Determine the (X, Y) coordinate at the center of the cell enclosing the given text.  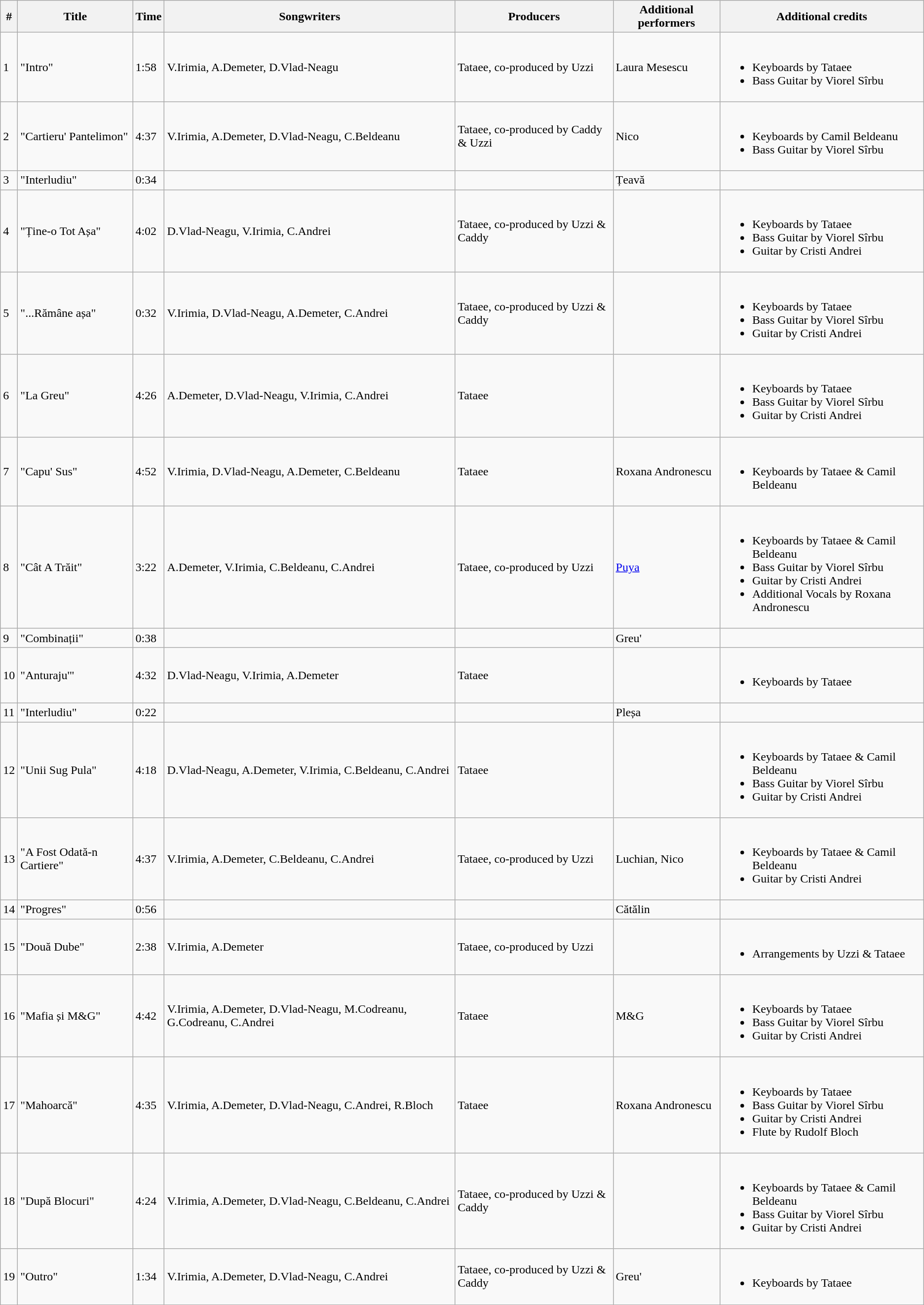
7 (9, 471)
Arrangements by Uzzi & Tataee (821, 947)
"Ține-o Tot Așa" (75, 231)
1:58 (149, 67)
4:26 (149, 396)
# (9, 17)
4:32 (149, 675)
Time (149, 17)
"Cartieru' Pantelimon" (75, 136)
4:18 (149, 769)
"Cât A Trăit" (75, 567)
V.Irimia, A.Demeter, D.Vlad-Neagu, C.Beldeanu (310, 136)
"Mahoarcă" (75, 1105)
"Combinații" (75, 638)
"Outro" (75, 1276)
Additional credits (821, 17)
0:34 (149, 180)
4:42 (149, 1016)
V.Irimia, A.Demeter, D.Vlad-Neagu, C.Andrei (310, 1276)
1:34 (149, 1276)
D.Vlad-Neagu, A.Demeter, V.Irimia, C.Beldeanu, C.Andrei (310, 769)
3:22 (149, 567)
"După Blocuri" (75, 1201)
16 (9, 1016)
Cătălin (666, 910)
V.Irimia, A.Demeter, C.Beldeanu, C.Andrei (310, 859)
4:35 (149, 1105)
4:52 (149, 471)
10 (9, 675)
3 (9, 180)
"Mafia și M&G" (75, 1016)
12 (9, 769)
Keyboards by Tataee & Camil BeldeanuBass Guitar by Viorel SîrbuGuitar by Cristi AndreiAdditional Vocals by Roxana Andronescu (821, 567)
"Anturaju'" (75, 675)
Nico (666, 136)
8 (9, 567)
D.Vlad-Neagu, V.Irimia, C.Andrei (310, 231)
14 (9, 910)
Keyboards by Camil BeldeanuBass Guitar by Viorel Sîrbu (821, 136)
2:38 (149, 947)
4:24 (149, 1201)
V.Irimia, A.Demeter, D.Vlad-Neagu, C.Andrei, R.Bloch (310, 1105)
"La Greu" (75, 396)
Pleșa (666, 712)
"Intro" (75, 67)
V.Irimia, A.Demeter, D.Vlad-Neagu, M.Codreanu, G.Codreanu, C.Andrei (310, 1016)
V.Irimia, A.Demeter, D.Vlad-Neagu (310, 67)
D.Vlad-Neagu, V.Irimia, A.Demeter (310, 675)
Luchian, Nico (666, 859)
M&G (666, 1016)
5 (9, 313)
"A Fost Odată-n Cartiere" (75, 859)
4 (9, 231)
0:38 (149, 638)
"Capu' Sus" (75, 471)
6 (9, 396)
18 (9, 1201)
Songwriters (310, 17)
Țeavă (666, 180)
Keyboards by Tataee & Camil BeldeanuGuitar by Cristi Andrei (821, 859)
V.Irimia, A.Demeter (310, 947)
13 (9, 859)
1 (9, 67)
0:22 (149, 712)
Keyboards by TataeeBass Guitar by Viorel Sîrbu (821, 67)
"Unii Sug Pula" (75, 769)
4:02 (149, 231)
0:56 (149, 910)
V.Irimia, A.Demeter, D.Vlad-Neagu, C.Beldeanu, C.Andrei (310, 1201)
19 (9, 1276)
0:32 (149, 313)
Keyboards by Tataee & Camil Beldeanu (821, 471)
V.Irimia, D.Vlad-Neagu, A.Demeter, C.Andrei (310, 313)
A.Demeter, V.Irimia, C.Beldeanu, C.Andrei (310, 567)
9 (9, 638)
11 (9, 712)
V.Irimia, D.Vlad-Neagu, A.Demeter, C.Beldeanu (310, 471)
A.Demeter, D.Vlad-Neagu, V.Irimia, C.Andrei (310, 396)
17 (9, 1105)
Tataee, co-produced by Caddy & Uzzi (534, 136)
Producers (534, 17)
"Progres" (75, 910)
Keyboards by TataeeBass Guitar by Viorel SîrbuGuitar by Cristi AndreiFlute by Rudolf Bloch (821, 1105)
Title (75, 17)
2 (9, 136)
15 (9, 947)
"...Rămâne așa" (75, 313)
Laura Mesescu (666, 67)
"Două Dube" (75, 947)
Puya (666, 567)
Additional performers (666, 17)
